Output the [X, Y] coordinate of the center of the cell containing the given text.  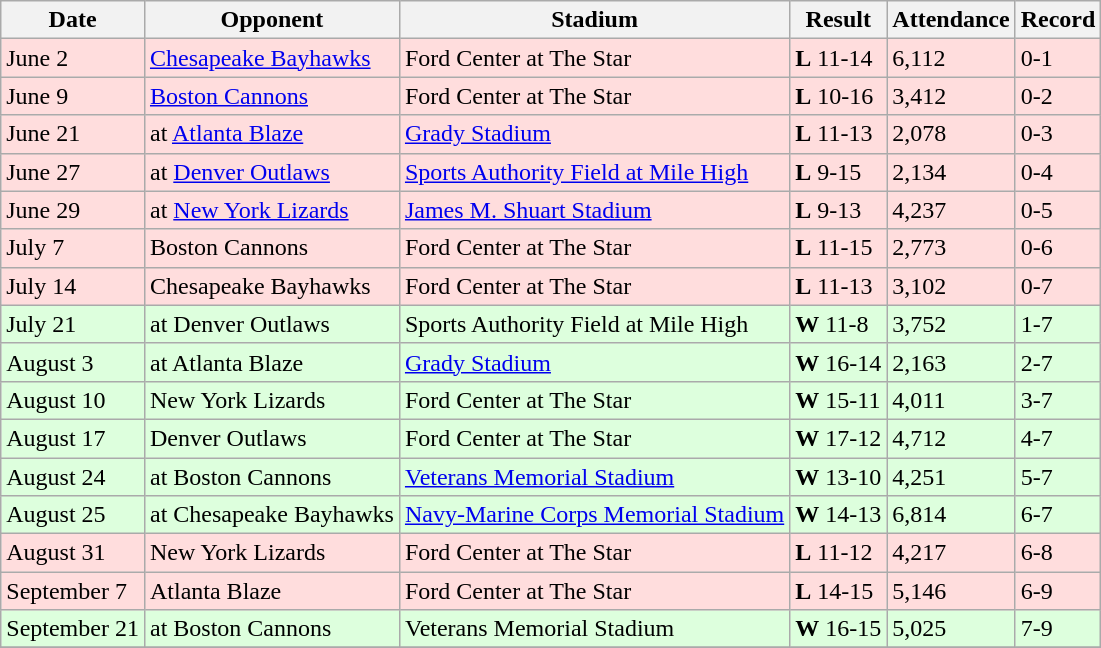
September 21 [73, 629]
July 7 [73, 248]
August 17 [73, 438]
at New York Lizards [272, 210]
3,102 [951, 286]
Denver Outlaws [272, 438]
4-7 [1058, 438]
0-4 [1058, 172]
Date [73, 20]
5,025 [951, 629]
1-7 [1058, 324]
0-3 [1058, 134]
L 14-15 [838, 591]
June 29 [73, 210]
June 9 [73, 96]
July 21 [73, 324]
7-9 [1058, 629]
2,078 [951, 134]
L 11-14 [838, 58]
5-7 [1058, 477]
August 31 [73, 553]
W 15-11 [838, 400]
3,752 [951, 324]
L 11-15 [838, 248]
4,011 [951, 400]
L 9-13 [838, 210]
W 11-8 [838, 324]
0-6 [1058, 248]
August 25 [73, 515]
5,146 [951, 591]
June 21 [73, 134]
Attendance [951, 20]
4,217 [951, 553]
6-8 [1058, 553]
August 3 [73, 362]
2-7 [1058, 362]
0-7 [1058, 286]
Record [1058, 20]
6-7 [1058, 515]
6-9 [1058, 591]
0-5 [1058, 210]
6,814 [951, 515]
4,237 [951, 210]
6,112 [951, 58]
0-2 [1058, 96]
0-1 [1058, 58]
Result [838, 20]
3,412 [951, 96]
W 13-10 [838, 477]
September 7 [73, 591]
2,163 [951, 362]
L 9-15 [838, 172]
W 14-13 [838, 515]
June 2 [73, 58]
2,134 [951, 172]
Stadium [594, 20]
3-7 [1058, 400]
W 17-12 [838, 438]
L 11-12 [838, 553]
4,251 [951, 477]
at Chesapeake Bayhawks [272, 515]
W 16-15 [838, 629]
W 16-14 [838, 362]
Navy-Marine Corps Memorial Stadium [594, 515]
James M. Shuart Stadium [594, 210]
Opponent [272, 20]
July 14 [73, 286]
June 27 [73, 172]
4,712 [951, 438]
August 10 [73, 400]
2,773 [951, 248]
Atlanta Blaze [272, 591]
L 10-16 [838, 96]
August 24 [73, 477]
